Search for the cell housing the specified text and yield its (x, y) center coordinate. 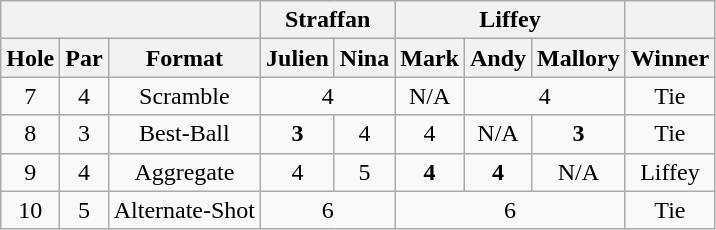
Straffan (328, 20)
Nina (364, 58)
Hole (30, 58)
Winner (670, 58)
7 (30, 96)
10 (30, 210)
Mallory (579, 58)
Andy (498, 58)
Par (84, 58)
Best-Ball (184, 134)
Alternate-Shot (184, 210)
Mark (430, 58)
Julien (298, 58)
9 (30, 172)
8 (30, 134)
Aggregate (184, 172)
Format (184, 58)
Scramble (184, 96)
